Locate the cell with the specified text and output its (X, Y) center coordinate. 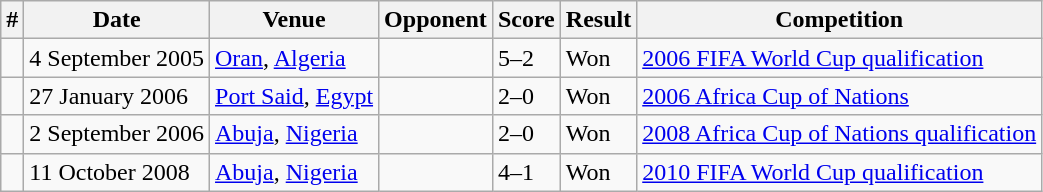
Date (117, 20)
2 September 2006 (117, 134)
Oran, Algeria (294, 58)
Port Said, Egypt (294, 96)
Score (526, 20)
# (12, 20)
2006 FIFA World Cup qualification (840, 58)
Result (598, 20)
4 September 2005 (117, 58)
5–2 (526, 58)
4–1 (526, 172)
Venue (294, 20)
11 October 2008 (117, 172)
27 January 2006 (117, 96)
2006 Africa Cup of Nations (840, 96)
2008 Africa Cup of Nations qualification (840, 134)
Competition (840, 20)
2010 FIFA World Cup qualification (840, 172)
Opponent (436, 20)
